Pinpoint the cell where the given text exists, returning its [X, Y] midpoint coordinate. 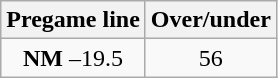
Pregame line [74, 20]
56 [210, 58]
Over/under [210, 20]
NM –19.5 [74, 58]
